Scan for the cell matching the given text and deliver its [x, y] coordinate at center. 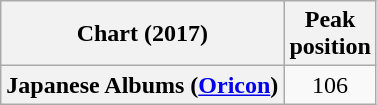
Japanese Albums (Oricon) [142, 85]
Chart (2017) [142, 34]
Peakposition [330, 34]
106 [330, 85]
